Search for the cell housing the specified text and yield its (X, Y) center coordinate. 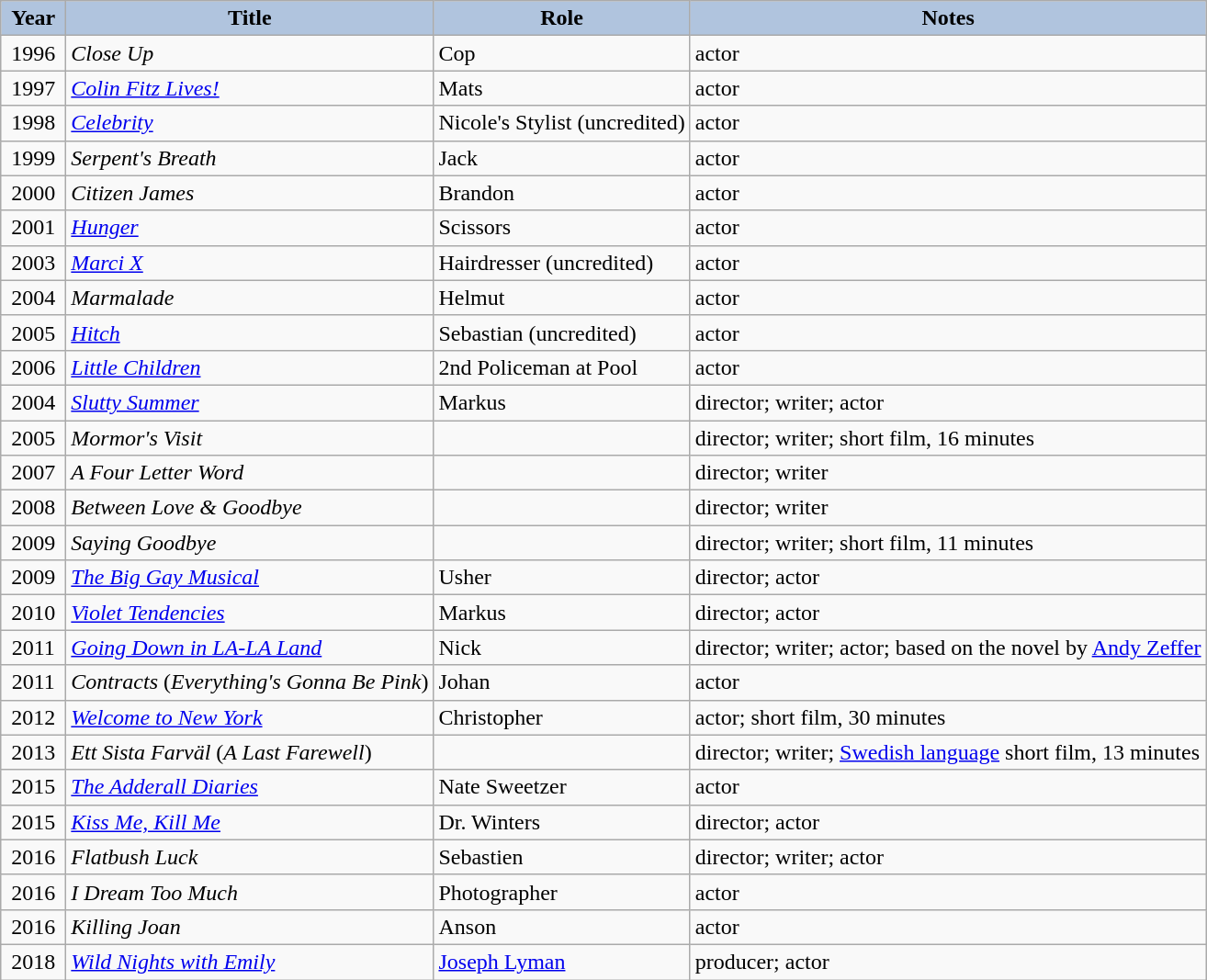
producer; actor (948, 962)
Ett Sista Farväl (A Last Farewell) (250, 752)
2018 (33, 962)
Dr. Winters (562, 822)
Anson (562, 927)
Jack (562, 158)
2nd Policeman at Pool (562, 367)
Brandon (562, 193)
director; writer; short film, 11 minutes (948, 543)
Slutty Summer (250, 402)
Killing Joan (250, 927)
Colin Fitz Lives! (250, 88)
Christopher (562, 717)
2003 (33, 263)
director; writer; actor; based on the novel by Andy Zeffer (948, 648)
Year (33, 18)
Close Up (250, 53)
Mats (562, 88)
Hairdresser (uncredited) (562, 263)
Contracts (Everything's Gonna Be Pink) (250, 682)
2012 (33, 717)
Serpent's Breath (250, 158)
Citizen James (250, 193)
Helmut (562, 298)
Saying Goodbye (250, 543)
Marci X (250, 263)
I Dream Too Much (250, 892)
Kiss Me, Kill Me (250, 822)
Scissors (562, 228)
1999 (33, 158)
actor; short film, 30 minutes (948, 717)
Nick (562, 648)
Hunger (250, 228)
Title (250, 18)
1997 (33, 88)
2001 (33, 228)
Nicole's Stylist (uncredited) (562, 123)
director; writer; Swedish language short film, 13 minutes (948, 752)
Johan (562, 682)
2006 (33, 367)
Joseph Lyman (562, 962)
Usher (562, 578)
1996 (33, 53)
The Big Gay Musical (250, 578)
Little Children (250, 367)
Going Down in LA-LA Land (250, 648)
2007 (33, 473)
Notes (948, 18)
Marmalade (250, 298)
Nate Sweetzer (562, 787)
Hitch (250, 332)
2008 (33, 508)
Welcome to New York (250, 717)
Between Love & Goodbye (250, 508)
The Adderall Diaries (250, 787)
Violet Tendencies (250, 613)
Photographer (562, 892)
2010 (33, 613)
Role (562, 18)
A Four Letter Word (250, 473)
2000 (33, 193)
1998 (33, 123)
Flatbush Luck (250, 857)
Sebastian (uncredited) (562, 332)
Mormor's Visit (250, 438)
2013 (33, 752)
director; writer; short film, 16 minutes (948, 438)
Wild Nights with Emily (250, 962)
Cop (562, 53)
Celebrity (250, 123)
Sebastien (562, 857)
